Search for the cell housing the specified text and yield its [X, Y] center coordinate. 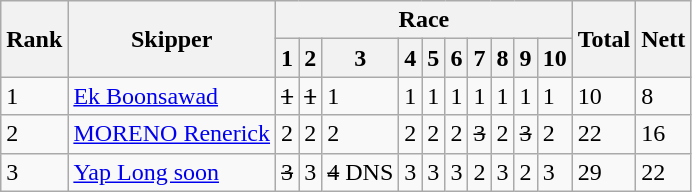
6 [456, 58]
5 [434, 58]
9 [526, 58]
16 [664, 134]
4 [410, 58]
Rank [34, 39]
4 DNS [360, 172]
MORENO Renerick [172, 134]
Total [604, 39]
Skipper [172, 39]
Race [424, 20]
Yap Long soon [172, 172]
29 [604, 172]
7 [480, 58]
Ek Boonsawad [172, 96]
Nett [664, 39]
